Return the (X, Y) coordinate for the center point of the cell that contains the specified text.  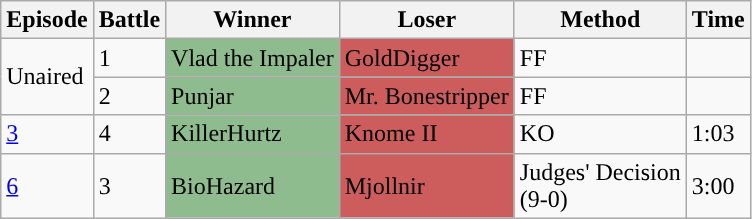
Time (718, 20)
Punjar (253, 96)
GoldDigger (426, 58)
Knome II (426, 134)
Unaired (47, 77)
KillerHurtz (253, 134)
Vlad the Impaler (253, 58)
Loser (426, 20)
6 (47, 186)
3:00 (718, 186)
2 (129, 96)
Method (600, 20)
Winner (253, 20)
Episode (47, 20)
BioHazard (253, 186)
Mr. Bonestripper (426, 96)
4 (129, 134)
Mjollnir (426, 186)
KO (600, 134)
1:03 (718, 134)
1 (129, 58)
Battle (129, 20)
Judges' Decision(9-0) (600, 186)
